Return [X, Y] of the center of cell containing provided text 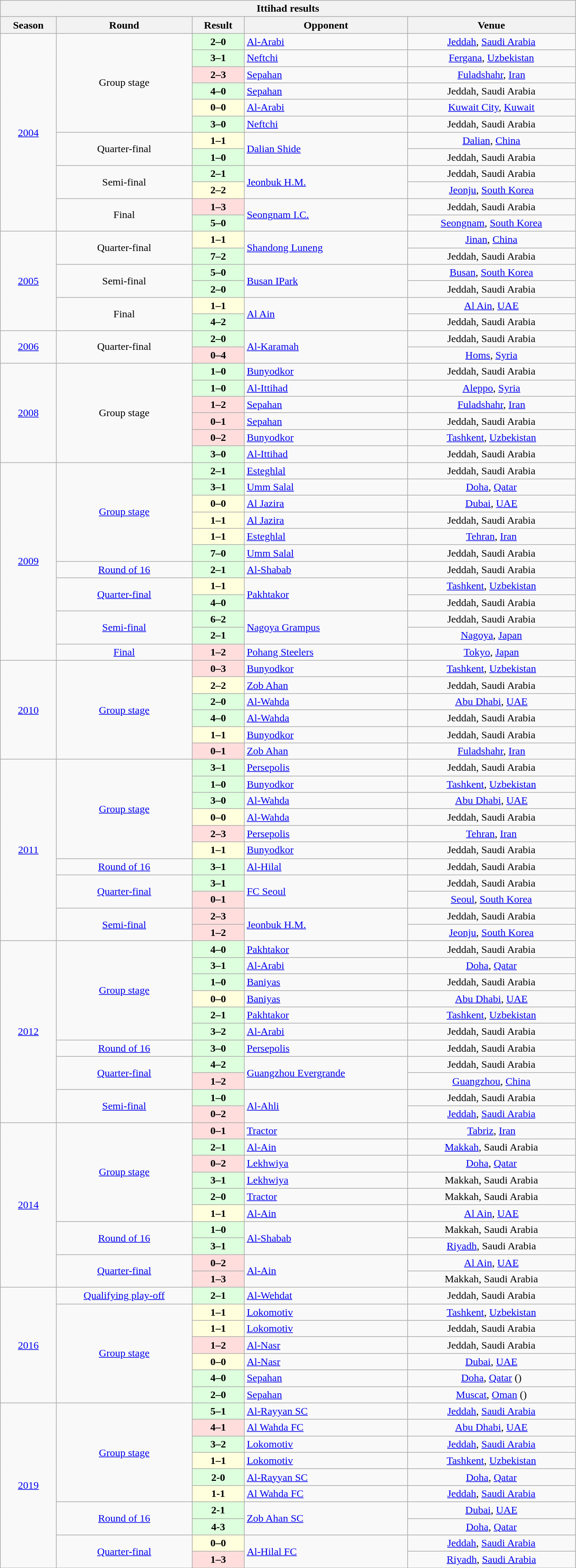
7–0 [219, 553]
0–4 [219, 355]
Zob Ahan SC [326, 1518]
Guangzhou Evergrande [326, 1073]
Fergana, Uzbekistan [491, 58]
Al Ain [326, 314]
Doha, Qatar () [491, 1378]
Homs, Syria [491, 355]
7–2 [219, 256]
Muscat, Oman () [491, 1395]
4-3 [219, 1526]
Seongnam, South Korea [491, 223]
Al-Ahli [326, 1106]
2012 [29, 1032]
4–1 [219, 1428]
Venue [491, 25]
Busan, South Korea [491, 273]
2014 [29, 1205]
6–2 [219, 619]
2-1 [219, 1510]
Seongnam I.C. [326, 215]
Dalian Shide [326, 149]
2006 [29, 347]
Aleppo, Syria [491, 388]
Round [124, 25]
Al-Karamah [326, 347]
Nagoya, Japan [491, 636]
5–1 [219, 1411]
Jinan, China [491, 240]
Kuwait City, Kuwait [491, 108]
Pohang Steelers [326, 652]
Qualifying play-off [124, 1296]
Opponent [326, 25]
Guangzhou, China [491, 1081]
Nagoya Grampus [326, 627]
FC Seoul [326, 891]
2005 [29, 281]
2009 [29, 561]
2-0 [219, 1477]
Al-Wehdat [326, 1296]
2011 [29, 851]
2010 [29, 710]
2004 [29, 133]
Tokyo, Japan [491, 652]
Result [219, 25]
Ittihad results [288, 9]
Busan IPark [326, 281]
2008 [29, 413]
Tabriz, Iran [491, 1131]
Dalian, China [491, 140]
1-1 [219, 1493]
Al-Hilal FC [326, 1552]
Shandong Luneng [326, 248]
2016 [29, 1345]
2019 [29, 1485]
0–3 [219, 668]
Season [29, 25]
Al-Hilal [326, 867]
Seoul, South Korea [491, 900]
